Capture the cell that displays the provided text and extract its [x, y] central coordinate. 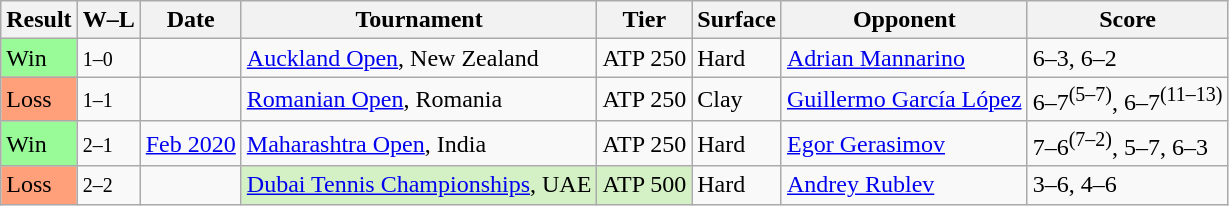
Dubai Tennis Championships, UAE [419, 185]
1–0 [108, 58]
Feb 2020 [190, 144]
6–3, 6–2 [1128, 58]
Date [190, 20]
Score [1128, 20]
1–1 [108, 100]
Tier [644, 20]
3–6, 4–6 [1128, 185]
Adrian Mannarino [904, 58]
Tournament [419, 20]
Andrey Rublev [904, 185]
Guillermo García López [904, 100]
W–L [108, 20]
2–1 [108, 144]
Result [39, 20]
Romanian Open, Romania [419, 100]
ATP 500 [644, 185]
Auckland Open, New Zealand [419, 58]
2–2 [108, 185]
Maharashtra Open, India [419, 144]
Surface [737, 20]
7–6(7–2), 5–7, 6–3 [1128, 144]
6–7(5–7), 6–7(11–13) [1128, 100]
Opponent [904, 20]
Clay [737, 100]
Egor Gerasimov [904, 144]
